Capture the cell that displays the provided text and extract its [x, y] central coordinate. 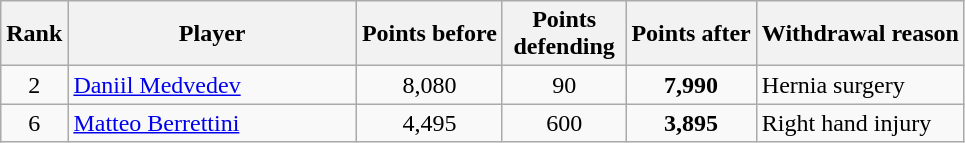
Points after [691, 34]
Hernia surgery [860, 85]
6 [34, 123]
7,990 [691, 85]
3,895 [691, 123]
Player [212, 34]
8,080 [429, 85]
90 [564, 85]
Rank [34, 34]
4,495 [429, 123]
Withdrawal reason [860, 34]
Right hand injury [860, 123]
Matteo Berrettini [212, 123]
Points before [429, 34]
Points defending [564, 34]
Daniil Medvedev [212, 85]
2 [34, 85]
600 [564, 123]
